Find where the given text appears and provide that cell's center as (X, Y) coordinate. 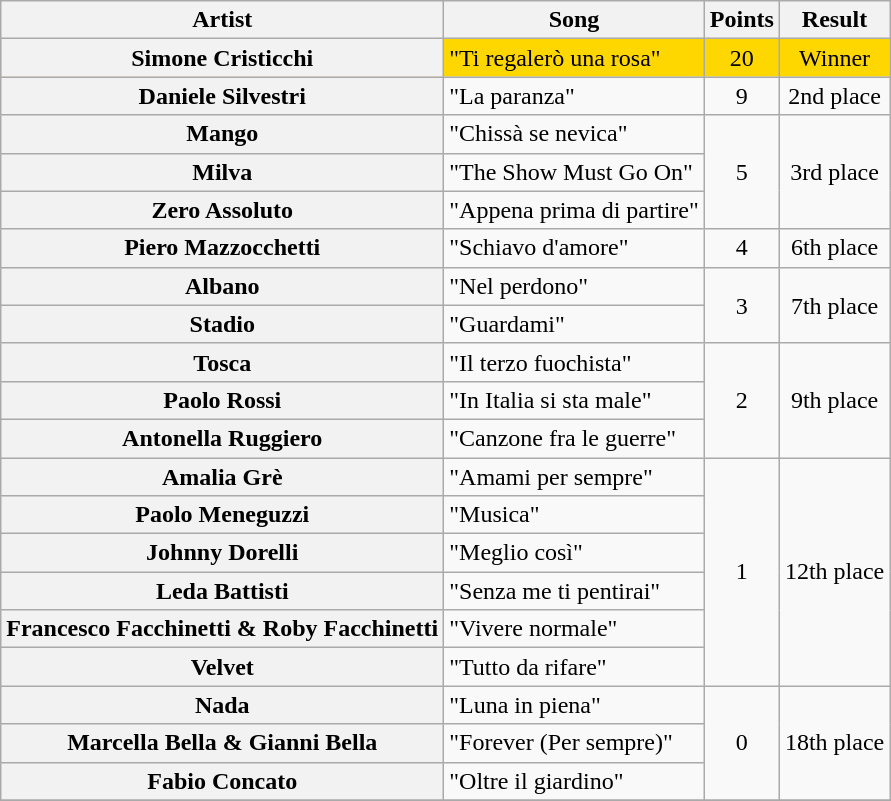
18th place (834, 743)
0 (742, 743)
"Senza me ti pentirai" (574, 591)
"Tutto da rifare" (574, 667)
Piero Mazzocchetti (222, 248)
"Meglio così" (574, 553)
Winner (834, 58)
6th place (834, 248)
9 (742, 96)
"Appena prima di partire" (574, 210)
Song (574, 20)
5 (742, 172)
Velvet (222, 667)
"In Italia si sta male" (574, 400)
Simone Cristicchi (222, 58)
"Luna in piena" (574, 705)
Antonella Ruggiero (222, 438)
12th place (834, 572)
Marcella Bella & Gianni Bella (222, 743)
"Musica" (574, 515)
"Ti regalerò una rosa" (574, 58)
"Schiavo d'amore" (574, 248)
20 (742, 58)
Tosca (222, 362)
Albano (222, 286)
Amalia Grè (222, 477)
Fabio Concato (222, 781)
Nada (222, 705)
Mango (222, 134)
2nd place (834, 96)
"Il terzo fuochista" (574, 362)
"Oltre il giardino" (574, 781)
2 (742, 400)
Milva (222, 172)
Artist (222, 20)
"Guardami" (574, 324)
Zero Assoluto (222, 210)
Paolo Rossi (222, 400)
Paolo Meneguzzi (222, 515)
"Forever (Per sempre)" (574, 743)
3 (742, 305)
1 (742, 572)
"The Show Must Go On" (574, 172)
7th place (834, 305)
Daniele Silvestri (222, 96)
Stadio (222, 324)
9th place (834, 400)
Francesco Facchinetti & Roby Facchinetti (222, 629)
"Vivere normale" (574, 629)
Leda Battisti (222, 591)
"Nel perdono" (574, 286)
Result (834, 20)
Points (742, 20)
4 (742, 248)
"Canzone fra le guerre" (574, 438)
3rd place (834, 172)
"Chissà se nevica" (574, 134)
"Amami per sempre" (574, 477)
Johnny Dorelli (222, 553)
"La paranza" (574, 96)
